Find where the given text appears and provide that cell's center as (x, y) coordinate. 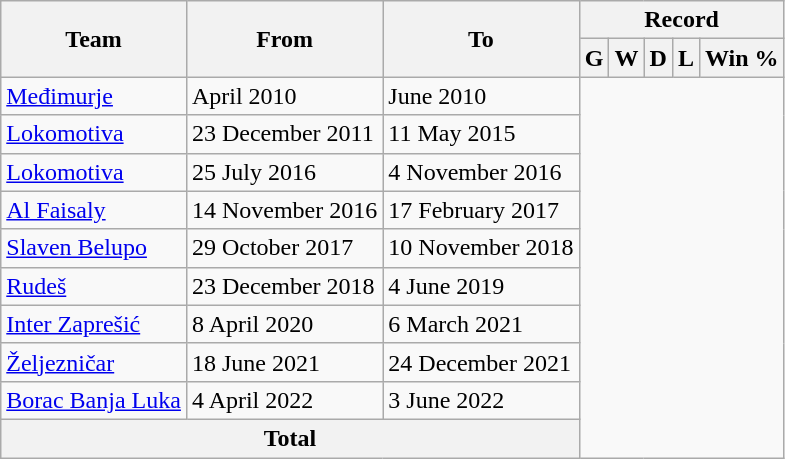
18 June 2021 (284, 362)
25 July 2016 (284, 172)
G (594, 58)
Međimurje (94, 96)
4 April 2022 (284, 400)
14 November 2016 (284, 210)
D (658, 58)
23 December 2011 (284, 134)
Rudeš (94, 286)
10 November 2018 (481, 248)
Team (94, 39)
Record (682, 20)
23 December 2018 (284, 286)
Total (290, 438)
4 June 2019 (481, 286)
11 May 2015 (481, 134)
6 March 2021 (481, 324)
April 2010 (284, 96)
4 November 2016 (481, 172)
3 June 2022 (481, 400)
Borac Banja Luka (94, 400)
From (284, 39)
L (686, 58)
Slaven Belupo (94, 248)
To (481, 39)
24 December 2021 (481, 362)
Inter Zaprešić (94, 324)
June 2010 (481, 96)
Željezničar (94, 362)
17 February 2017 (481, 210)
Al Faisaly (94, 210)
Win % (742, 58)
29 October 2017 (284, 248)
W (626, 58)
8 April 2020 (284, 324)
